From the cell containing the given text, extract its center point as [X, Y] coordinate. 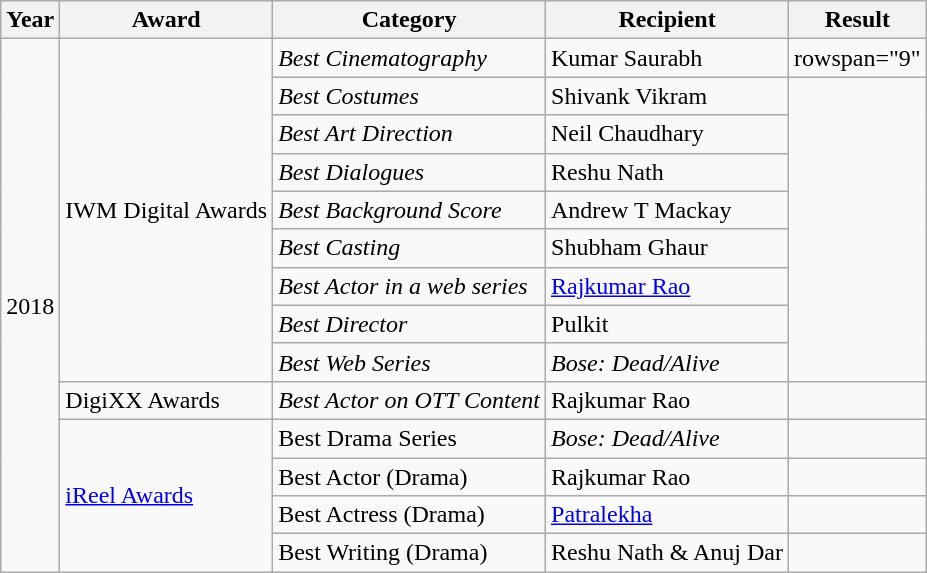
Recipient [668, 20]
Result [858, 20]
DigiXX Awards [166, 400]
Best Actor in a web series [410, 286]
Patralekha [668, 515]
Best Actor on OTT Content [410, 400]
Best Writing (Drama) [410, 553]
Shubham Ghaur [668, 248]
Best Director [410, 324]
Best Background Score [410, 210]
Reshu Nath & Anuj Dar [668, 553]
Best Actress (Drama) [410, 515]
Best Costumes [410, 96]
iReel Awards [166, 495]
2018 [30, 306]
Year [30, 20]
Reshu Nath [668, 172]
Pulkit [668, 324]
IWM Digital Awards [166, 210]
Andrew T Mackay [668, 210]
Best Cinematography [410, 58]
Category [410, 20]
Kumar Saurabh [668, 58]
Neil Chaudhary [668, 134]
Best Dialogues [410, 172]
Best Casting [410, 248]
Shivank Vikram [668, 96]
Award [166, 20]
Best Art Direction [410, 134]
rowspan="9" [858, 58]
Best Drama Series [410, 438]
Best Actor (Drama) [410, 477]
Best Web Series [410, 362]
